Scan for the cell matching the given text and deliver its (X, Y) coordinate at center. 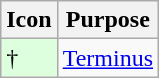
† (29, 58)
Purpose (108, 20)
Icon (29, 20)
Terminus (108, 58)
